Locate the cell with the specified text and output its [x, y] center coordinate. 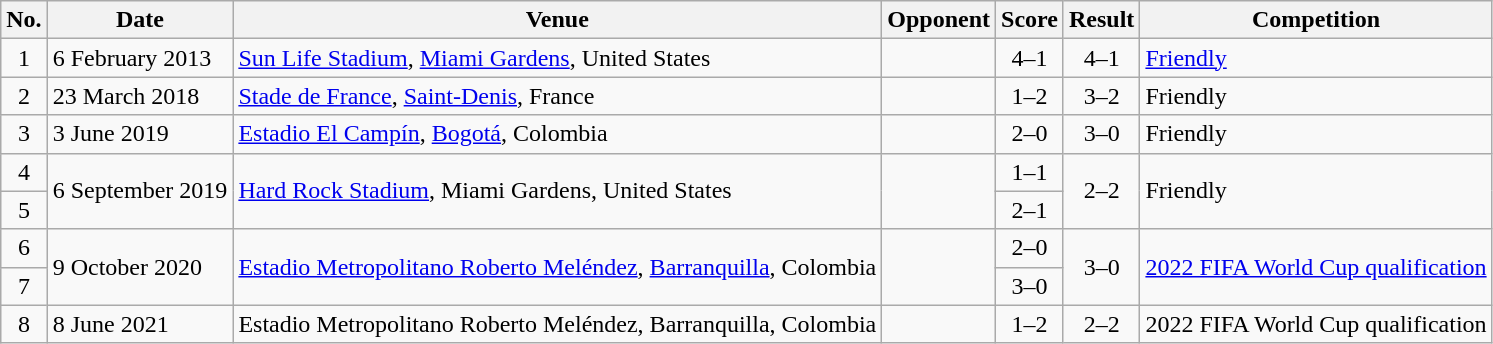
Score [1030, 20]
8 June 2021 [140, 324]
6 September 2019 [140, 191]
3 [24, 134]
6 [24, 248]
Competition [1316, 20]
Sun Life Stadium, Miami Gardens, United States [558, 58]
Hard Rock Stadium, Miami Gardens, United States [558, 191]
5 [24, 210]
8 [24, 324]
3–2 [1101, 96]
4 [24, 172]
3 June 2019 [140, 134]
Date [140, 20]
6 February 2013 [140, 58]
Opponent [939, 20]
1 [24, 58]
2 [24, 96]
23 March 2018 [140, 96]
1–1 [1030, 172]
7 [24, 286]
9 October 2020 [140, 267]
Result [1101, 20]
Stade de France, Saint-Denis, France [558, 96]
Venue [558, 20]
No. [24, 20]
2–1 [1030, 210]
Estadio El Campín, Bogotá, Colombia [558, 134]
